Output the [X, Y] coordinate of the center of the cell containing the given text.  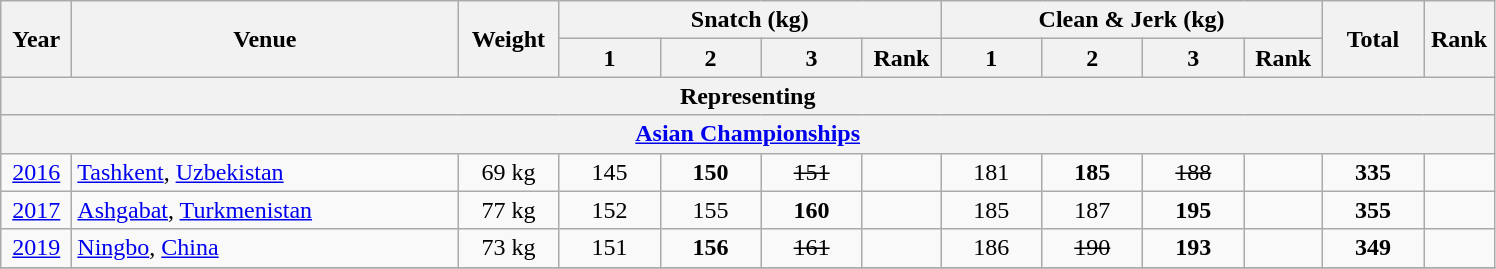
335 [1372, 172]
Representing [748, 96]
2017 [36, 210]
195 [1194, 210]
Ashgabat, Turkmenistan [265, 210]
2019 [36, 248]
Asian Championships [748, 134]
145 [610, 172]
Weight [508, 39]
Ningbo, China [265, 248]
188 [1194, 172]
349 [1372, 248]
161 [812, 248]
186 [992, 248]
152 [610, 210]
155 [710, 210]
2016 [36, 172]
187 [1092, 210]
Tashkent, Uzbekistan [265, 172]
Venue [265, 39]
156 [710, 248]
150 [710, 172]
Total [1372, 39]
Snatch (kg) [750, 20]
355 [1372, 210]
69 kg [508, 172]
77 kg [508, 210]
181 [992, 172]
73 kg [508, 248]
193 [1194, 248]
190 [1092, 248]
Year [36, 39]
Clean & Jerk (kg) [1132, 20]
160 [812, 210]
